Capture the cell that displays the provided text and extract its (X, Y) central coordinate. 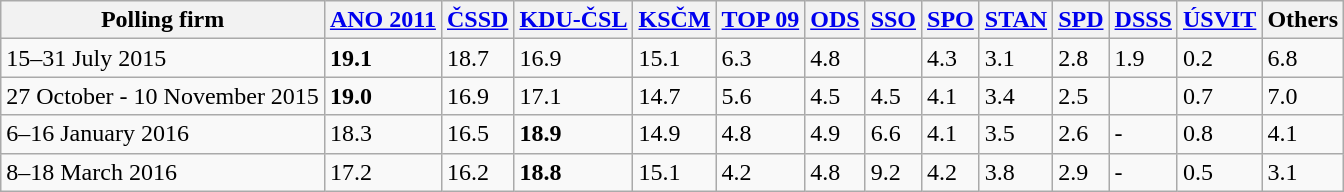
6.6 (893, 134)
3.4 (1016, 96)
17.2 (382, 172)
ODS (835, 20)
ÚSVIT (1219, 20)
7.0 (1303, 96)
2.8 (1081, 58)
14.9 (674, 134)
3.8 (1016, 172)
TOP 09 (760, 20)
15–31 July 2015 (163, 58)
2.5 (1081, 96)
4.9 (835, 134)
KDU-ČSL (574, 20)
KSČM (674, 20)
0.8 (1219, 134)
17.1 (574, 96)
0.7 (1219, 96)
14.7 (674, 96)
18.8 (574, 172)
ANO 2011 (382, 20)
19.0 (382, 96)
2.9 (1081, 172)
9.2 (893, 172)
6–16 January 2016 (163, 134)
18.7 (477, 58)
19.1 (382, 58)
16.5 (477, 134)
4.3 (951, 58)
STAN (1016, 20)
6.3 (760, 58)
Others (1303, 20)
SSO (893, 20)
SPO (951, 20)
16.2 (477, 172)
6.8 (1303, 58)
27 October - 10 November 2015 (163, 96)
18.9 (574, 134)
2.6 (1081, 134)
8–18 March 2016 (163, 172)
0.5 (1219, 172)
18.3 (382, 134)
3.5 (1016, 134)
ČSSD (477, 20)
0.2 (1219, 58)
1.9 (1143, 58)
SPD (1081, 20)
5.6 (760, 96)
DSSS (1143, 20)
Polling firm (163, 20)
